Pinpoint the cell where the given text exists, returning its [X, Y] midpoint coordinate. 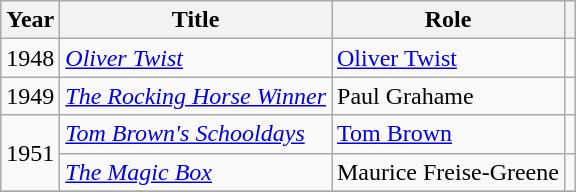
1949 [30, 96]
Paul Grahame [448, 96]
Title [196, 20]
The Magic Box [196, 172]
1948 [30, 58]
1951 [30, 153]
Tom Brown's Schooldays [196, 134]
Tom Brown [448, 134]
Maurice Freise-Greene [448, 172]
Year [30, 20]
Role [448, 20]
The Rocking Horse Winner [196, 96]
